Identify which cell holds the provided text, then report its (X, Y) central coordinate. 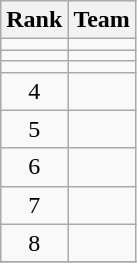
Rank (34, 20)
8 (34, 243)
Team (102, 20)
4 (34, 91)
6 (34, 167)
7 (34, 205)
5 (34, 129)
